Extract the [x, y] coordinate from the center of the cell holding the provided text.  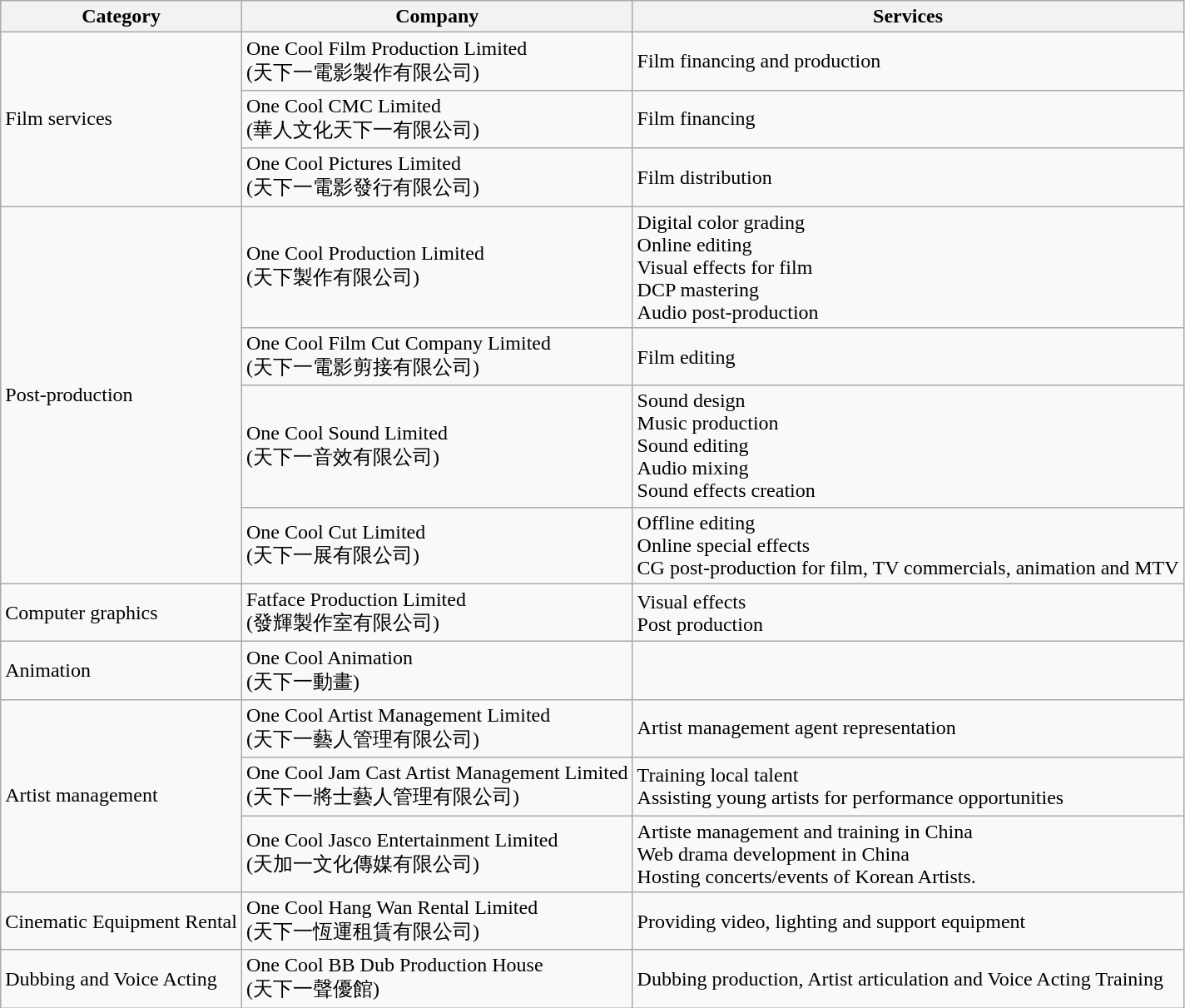
Animation [121, 671]
One Cool Film Production Limited(天下一電影製作有限公司) [437, 62]
Computer graphics [121, 613]
One Cool Jasco Entertainment Limited(天加一文化傳媒有限公司) [437, 854]
Film financing [908, 119]
One Cool Film Cut Company Limited(天下一電影剪接有限公司) [437, 357]
Digital color gradingOnline editingVisual effects for filmDCP masteringAudio post-production [908, 267]
Category [121, 17]
Providing video, lighting and support equipment [908, 921]
One Cool Jam Cast Artist Management Limited(天下一將士藝人管理有限公司) [437, 787]
Film editing [908, 357]
Film financing and production [908, 62]
Sound designMusic productionSound editingAudio mixingSound effects creation [908, 446]
One Cool Cut Limited(天下一展有限公司) [437, 545]
One Cool Pictures Limited(天下一電影發行有限公司) [437, 177]
Fatface Production Limited(發輝製作室有限公司) [437, 613]
Company [437, 17]
One Cool CMC Limited(華人文化天下一有限公司) [437, 119]
Training local talentAssisting young artists for performance opportunities [908, 787]
One Cool BB Dub Production House(天下一聲優館) [437, 979]
Post-production [121, 395]
Artist management [121, 796]
Offline editingOnline special effectsCG post-production for film, TV commercials, animation and MTV [908, 545]
Film distribution [908, 177]
Visual effectsPost production [908, 613]
Film services [121, 120]
Artiste management and training in ChinaWeb drama development in ChinaHosting concerts/events of Korean Artists. [908, 854]
One Cool Production Limited(天下製作有限公司) [437, 267]
Artist management agent representation [908, 728]
One Cool Hang Wan Rental Limited(天下一恆運租賃有限公司) [437, 921]
Dubbing production, Artist articulation and Voice Acting Training [908, 979]
Services [908, 17]
Dubbing and Voice Acting [121, 979]
Cinematic Equipment Rental [121, 921]
One Cool Sound Limited(天下一音效有限公司) [437, 446]
One Cool Artist Management Limited(天下一藝人管理有限公司) [437, 728]
One Cool Animation(天下一動畫) [437, 671]
